Return the [x, y] coordinate for the center point of the cell that contains the specified text.  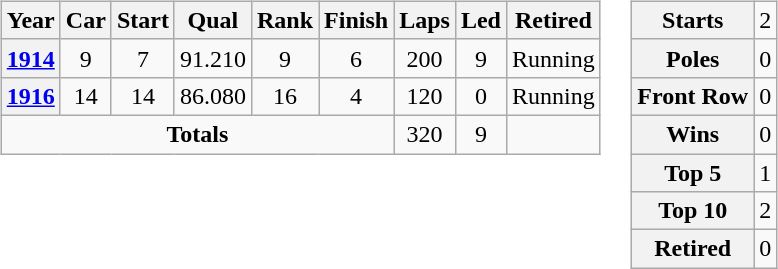
Top 5 [693, 173]
16 [284, 96]
4 [356, 96]
1 [766, 173]
320 [425, 134]
Qual [212, 20]
Top 10 [693, 211]
200 [425, 58]
Finish [356, 20]
Rank [284, 20]
1916 [30, 96]
Laps [425, 20]
Front Row [693, 96]
6 [356, 58]
Year [30, 20]
Starts [693, 20]
7 [142, 58]
Car [86, 20]
120 [425, 96]
91.210 [212, 58]
86.080 [212, 96]
Totals [197, 134]
Start [142, 20]
Led [480, 20]
1914 [30, 58]
Poles [693, 58]
Wins [693, 134]
